Determine the (X, Y) coordinate at the center of the cell enclosing the given text.  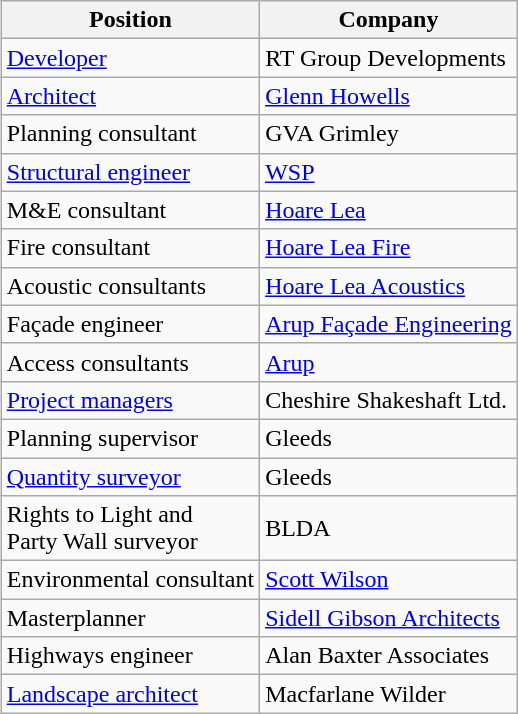
Company (389, 20)
Sidell Gibson Architects (389, 618)
RT Group Developments (389, 58)
Planning consultant (130, 134)
Hoare Lea Fire (389, 248)
Environmental consultant (130, 580)
Hoare Lea (389, 210)
Arup Façade Engineering (389, 324)
Developer (130, 58)
Architect (130, 96)
Acoustic consultants (130, 286)
BLDA (389, 528)
Glenn Howells (389, 96)
M&E consultant (130, 210)
Landscape architect (130, 694)
Hoare Lea Acoustics (389, 286)
Façade engineer (130, 324)
Arup (389, 362)
Project managers (130, 400)
Highways engineer (130, 656)
Structural engineer (130, 172)
Macfarlane Wilder (389, 694)
Scott Wilson (389, 580)
Cheshire Shakeshaft Ltd. (389, 400)
Alan Baxter Associates (389, 656)
Position (130, 20)
WSP (389, 172)
Access consultants (130, 362)
Rights to Light and Party Wall surveyor (130, 528)
Quantity surveyor (130, 477)
Masterplanner (130, 618)
Fire consultant (130, 248)
Planning supervisor (130, 438)
GVA Grimley (389, 134)
